From the cell containing the given text, extract its center point as (X, Y) coordinate. 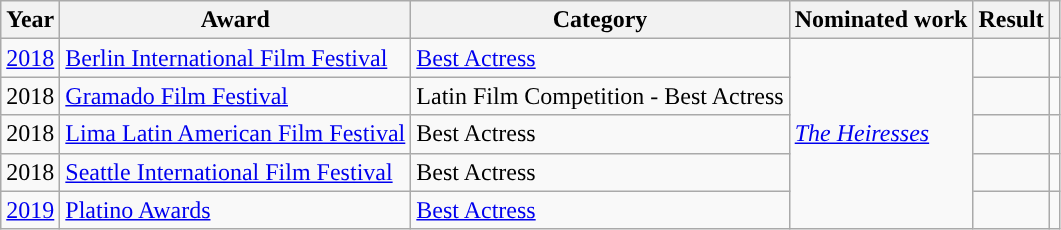
Gramado Film Festival (236, 96)
Lima Latin American Film Festival (236, 134)
Latin Film Competition - Best Actress (600, 96)
Result (1011, 20)
Year (30, 20)
Platino Awards (236, 210)
Seattle International Film Festival (236, 172)
The Heiresses (881, 134)
Berlin International Film Festival (236, 58)
2019 (30, 210)
Nominated work (881, 20)
Category (600, 20)
Award (236, 20)
